Detect which cell encompasses the target text, then output its (X, Y) center coordinate. 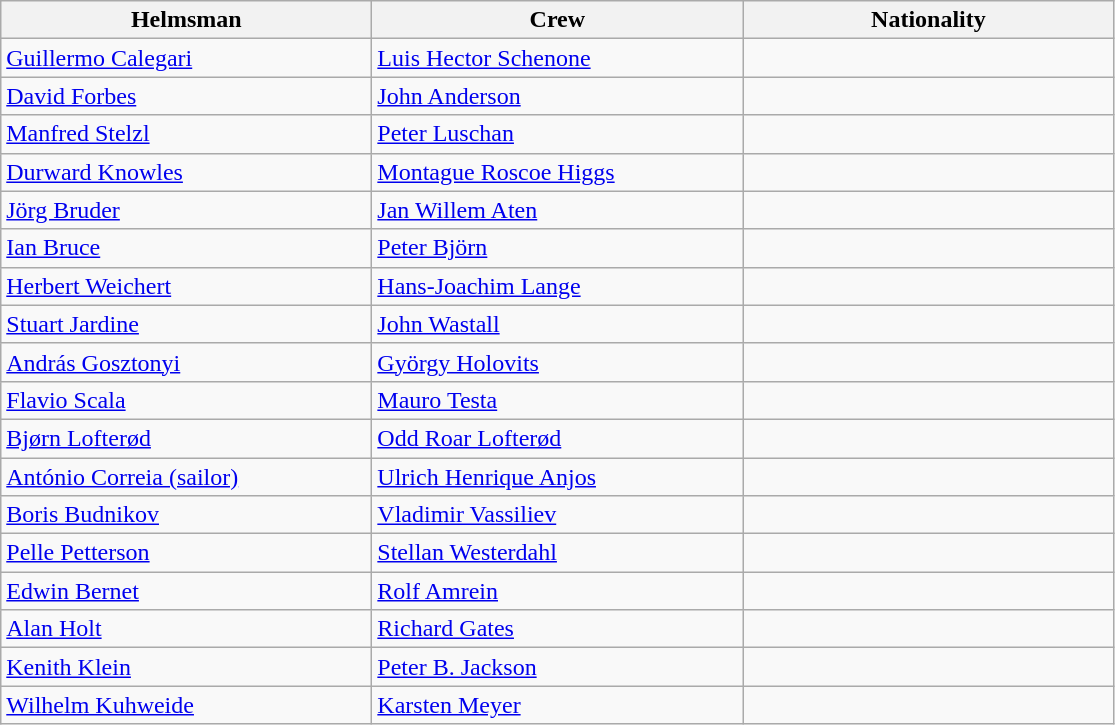
György Holovits (558, 362)
Flavio Scala (186, 400)
Manfred Stelzl (186, 134)
Peter B. Jackson (558, 667)
Vladimir Vassiliev (558, 515)
Wilhelm Kuhweide (186, 705)
Ian Bruce (186, 248)
John Wastall (558, 324)
Bjørn Lofterød (186, 438)
Jan Willem Aten (558, 210)
John Anderson (558, 96)
Karsten Meyer (558, 705)
David Forbes (186, 96)
Durward Knowles (186, 172)
Ulrich Henrique Anjos (558, 477)
António Correia (sailor) (186, 477)
Peter Luschan (558, 134)
Peter Björn (558, 248)
Hans-Joachim Lange (558, 286)
Rolf Amrein (558, 591)
Boris Budnikov (186, 515)
Odd Roar Lofterød (558, 438)
Edwin Bernet (186, 591)
Stuart Jardine (186, 324)
Mauro Testa (558, 400)
Montague Roscoe Higgs (558, 172)
Richard Gates (558, 629)
Crew (558, 20)
András Gosztonyi (186, 362)
Helmsman (186, 20)
Guillermo Calegari (186, 58)
Kenith Klein (186, 667)
Stellan Westerdahl (558, 553)
Herbert Weichert (186, 286)
Pelle Petterson (186, 553)
Alan Holt (186, 629)
Jörg Bruder (186, 210)
Nationality (928, 20)
Luis Hector Schenone (558, 58)
